Pinpoint the cell where the given text exists, returning its [x, y] midpoint coordinate. 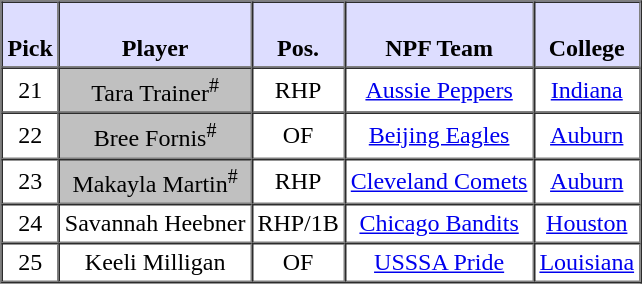
25 [30, 262]
Savannah Heebner [156, 224]
Aussie Peppers [440, 90]
Cleveland Comets [440, 180]
21 [30, 90]
Pick [30, 35]
Beijing Eagles [440, 136]
Louisiana [586, 262]
Chicago Bandits [440, 224]
RHP/1B [298, 224]
NPF Team [440, 35]
Player [156, 35]
College [586, 35]
Indiana [586, 90]
24 [30, 224]
22 [30, 136]
23 [30, 180]
Keeli Milligan [156, 262]
Pos. [298, 35]
Bree Fornis# [156, 136]
Tara Trainer# [156, 90]
Makayla Martin# [156, 180]
USSSA Pride [440, 262]
Houston [586, 224]
